Detect which cell encompasses the target text, then output its [x, y] center coordinate. 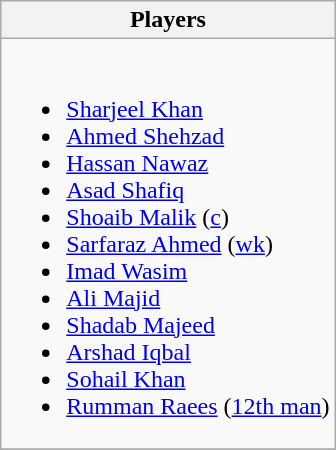
Players [168, 20]
